Extract the (X, Y) coordinate from the center of the cell holding the provided text.  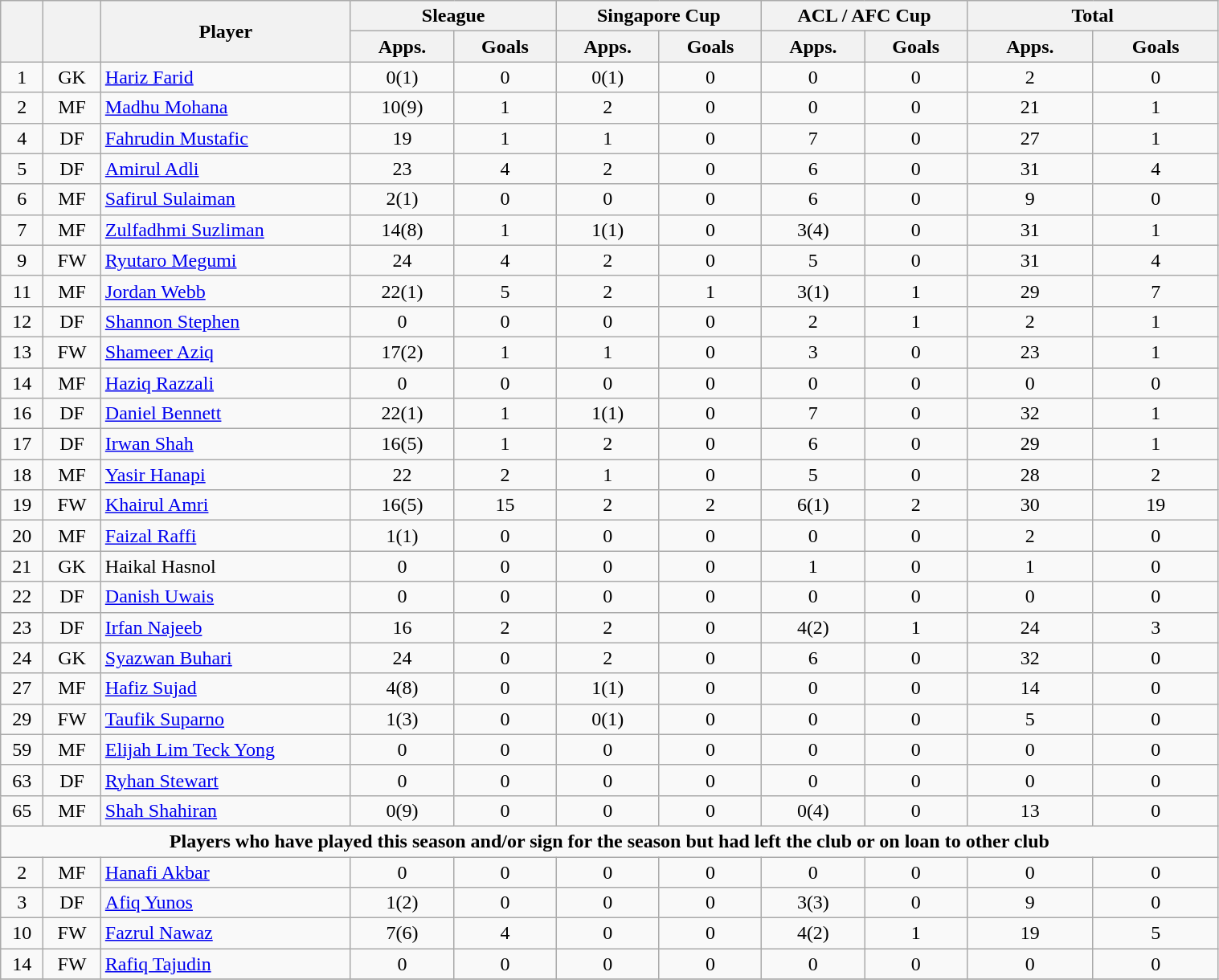
11 (22, 291)
Total (1093, 16)
Shameer Aziq (225, 352)
Irwan Shah (225, 444)
3(3) (813, 903)
Hanafi Akbar (225, 872)
28 (1030, 475)
Ryutaro Megumi (225, 260)
3(1) (813, 291)
Shah Shahiran (225, 811)
59 (22, 749)
Haziq Razzali (225, 383)
Yasir Hanapi (225, 475)
Elijah Lim Teck Yong (225, 749)
Madhu Mohana (225, 108)
17(2) (402, 352)
Haikal Hasnol (225, 566)
10 (22, 933)
65 (22, 811)
Player (225, 31)
Daniel Bennett (225, 414)
Fahrudin Mustafic (225, 138)
Players who have played this season and/or sign for the season but had left the club or on loan to other club (609, 841)
Rafiq Tajudin (225, 964)
0(9) (402, 811)
30 (1030, 505)
Faizal Raffi (225, 536)
Zulfadhmi Suzliman (225, 230)
Safirul Sulaiman (225, 199)
Taufik Suparno (225, 719)
6(1) (813, 505)
63 (22, 780)
1(3) (402, 719)
20 (22, 536)
ACL / AFC Cup (865, 16)
4(8) (402, 688)
Hafiz Sujad (225, 688)
Irfan Najeeb (225, 627)
10(9) (402, 108)
Ryhan Stewart (225, 780)
Afiq Yunos (225, 903)
Hariz Farid (225, 77)
Singapore Cup (659, 16)
17 (22, 444)
Sleague (453, 16)
12 (22, 321)
1(2) (402, 903)
14(8) (402, 230)
Khairul Amri (225, 505)
3(4) (813, 230)
18 (22, 475)
Syazwan Buhari (225, 658)
15 (505, 505)
7(6) (402, 933)
2(1) (402, 199)
Danish Uwais (225, 597)
Amirul Adli (225, 169)
Shannon Stephen (225, 321)
0(4) (813, 811)
Fazrul Nawaz (225, 933)
Jordan Webb (225, 291)
